Locate the cell with the specified text and output its [X, Y] center coordinate. 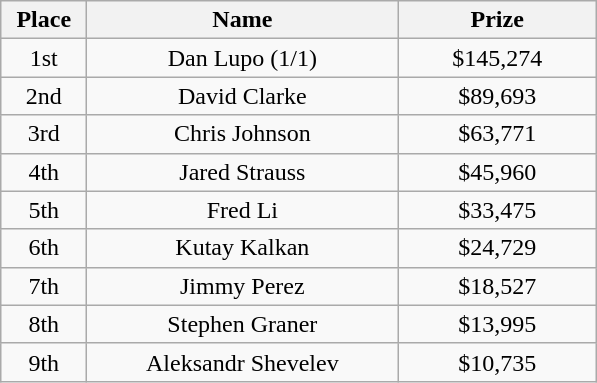
Aleksandr Shevelev [242, 362]
6th [44, 248]
$13,995 [498, 324]
$145,274 [498, 58]
$63,771 [498, 134]
4th [44, 172]
1st [44, 58]
$89,693 [498, 96]
Chris Johnson [242, 134]
Name [242, 20]
Kutay Kalkan [242, 248]
7th [44, 286]
9th [44, 362]
3rd [44, 134]
$33,475 [498, 210]
$18,527 [498, 286]
Place [44, 20]
Jimmy Perez [242, 286]
$24,729 [498, 248]
Prize [498, 20]
8th [44, 324]
Fred Li [242, 210]
$45,960 [498, 172]
5th [44, 210]
Stephen Graner [242, 324]
2nd [44, 96]
$10,735 [498, 362]
Jared Strauss [242, 172]
David Clarke [242, 96]
Dan Lupo (1/1) [242, 58]
